Determine the [X, Y] coordinate at the center of the cell enclosing the given text.  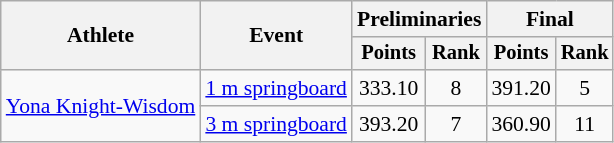
5 [585, 88]
11 [585, 124]
Yona Knight-Wisdom [101, 106]
Preliminaries [419, 19]
Athlete [101, 36]
3 m springboard [276, 124]
Final [550, 19]
360.90 [520, 124]
1 m springboard [276, 88]
333.10 [389, 88]
8 [456, 88]
393.20 [389, 124]
391.20 [520, 88]
7 [456, 124]
Event [276, 36]
